Determine the (x, y) coordinate at the center of the cell enclosing the given text.  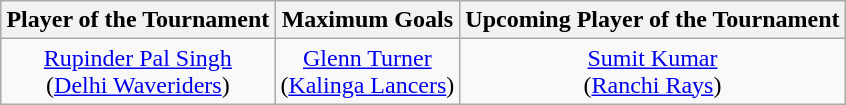
Sumit Kumar(Ranchi Rays) (652, 72)
Rupinder Pal Singh(Delhi Waveriders) (138, 72)
Glenn Turner(Kalinga Lancers) (368, 72)
Maximum Goals (368, 20)
Upcoming Player of the Tournament (652, 20)
Player of the Tournament (138, 20)
